Output the (x, y) coordinate of the center of the cell containing the given text.  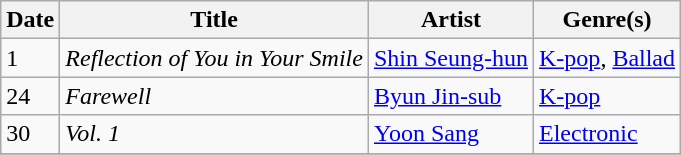
24 (30, 96)
Reflection of You in Your Smile (214, 58)
Genre(s) (608, 20)
Artist (450, 20)
K-pop (608, 96)
Shin Seung-hun (450, 58)
30 (30, 134)
Date (30, 20)
Title (214, 20)
Yoon Sang (450, 134)
Farewell (214, 96)
Vol. 1 (214, 134)
Byun Jin-sub (450, 96)
1 (30, 58)
Electronic (608, 134)
K-pop, Ballad (608, 58)
